Capture the cell that displays the provided text and extract its (X, Y) central coordinate. 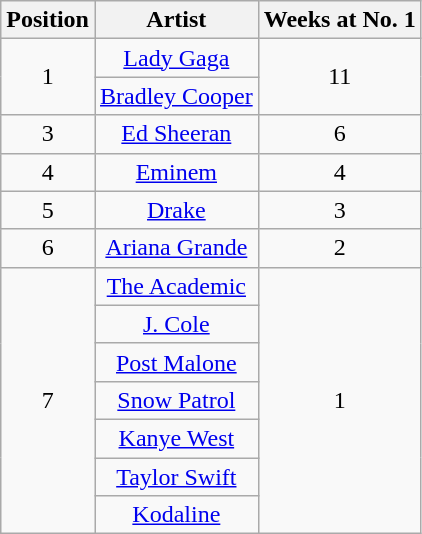
J. Cole (176, 324)
Ariana Grande (176, 248)
Drake (176, 210)
Bradley Cooper (176, 96)
Snow Patrol (176, 400)
2 (340, 248)
Position (48, 20)
The Academic (176, 286)
Ed Sheeran (176, 134)
Weeks at No. 1 (340, 20)
Eminem (176, 172)
Kanye West (176, 438)
Post Malone (176, 362)
Artist (176, 20)
11 (340, 77)
7 (48, 400)
Taylor Swift (176, 477)
Lady Gaga (176, 58)
Kodaline (176, 515)
5 (48, 210)
